Detect which cell encompasses the target text, then output its (X, Y) center coordinate. 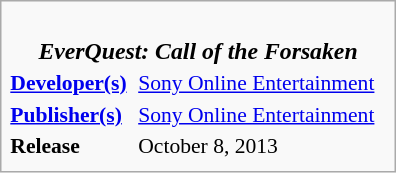
Developer(s) (72, 83)
EverQuest: Call of the Forsaken (198, 38)
Release (72, 146)
October 8, 2013 (262, 146)
Publisher(s) (72, 114)
